Return the (X, Y) coordinate for the center point of the cell that contains the specified text.  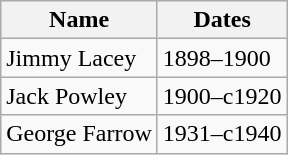
Jack Powley (80, 96)
Name (80, 20)
1900–c1920 (222, 96)
1898–1900 (222, 58)
Jimmy Lacey (80, 58)
Dates (222, 20)
1931–c1940 (222, 134)
George Farrow (80, 134)
